From the cell containing the given text, extract its center point as (x, y) coordinate. 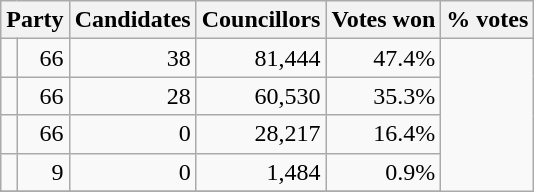
Councillors (261, 20)
9 (43, 172)
Votes won (384, 20)
35.3% (384, 96)
0.9% (384, 172)
Party (35, 20)
28,217 (261, 134)
81,444 (261, 58)
16.4% (384, 134)
60,530 (261, 96)
% votes (488, 20)
1,484 (261, 172)
28 (132, 96)
38 (132, 58)
Candidates (132, 20)
47.4% (384, 58)
